Scan for the cell matching the given text and deliver its [X, Y] coordinate at center. 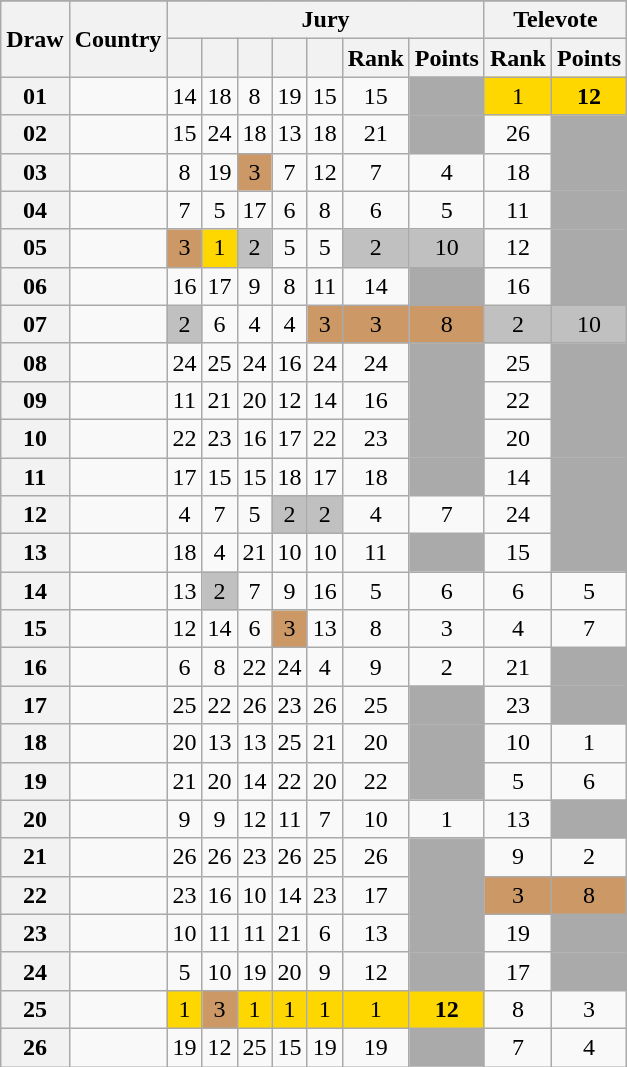
06 [35, 286]
08 [35, 362]
Televote [555, 20]
Country [118, 39]
03 [35, 172]
04 [35, 210]
07 [35, 324]
01 [35, 96]
09 [35, 400]
05 [35, 248]
Jury [326, 20]
Draw [35, 39]
02 [35, 134]
